Determine the (x, y) coordinate at the center of the cell enclosing the given text.  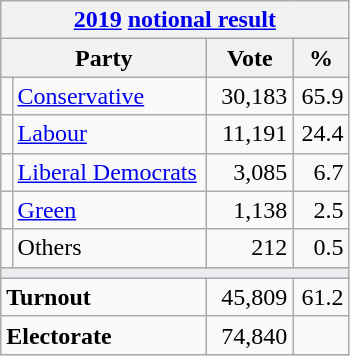
0.5 (321, 248)
Green (110, 210)
3,085 (250, 172)
% (321, 58)
61.2 (321, 297)
1,138 (250, 210)
2019 notional result (175, 20)
Party (104, 58)
212 (250, 248)
2.5 (321, 210)
11,191 (250, 134)
74,840 (250, 335)
6.7 (321, 172)
30,183 (250, 96)
45,809 (250, 297)
Liberal Democrats (110, 172)
Turnout (104, 297)
24.4 (321, 134)
Vote (250, 58)
65.9 (321, 96)
Labour (110, 134)
Conservative (110, 96)
Electorate (104, 335)
Others (110, 248)
